Extract the [x, y] coordinate from the center of the cell holding the provided text.  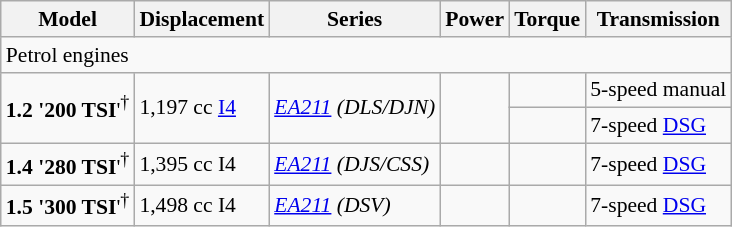
1,395 cc I4 [202, 164]
Transmission [658, 19]
Power [474, 19]
1.2 '200 TSI'† [68, 108]
Torque [547, 19]
Series [354, 19]
Petrol engines [366, 55]
1.4 '280 TSI'† [68, 164]
EA211 (DJS/CSS) [354, 164]
1,197 cc I4 [202, 108]
Model [68, 19]
EA211 (DSV) [354, 206]
1,498 cc I4 [202, 206]
5-speed manual [658, 90]
Displacement [202, 19]
EA211 (DLS/DJN) [354, 108]
1.5 '300 TSI'† [68, 206]
